Return the [x, y] coordinate for the center point of the cell that contains the specified text.  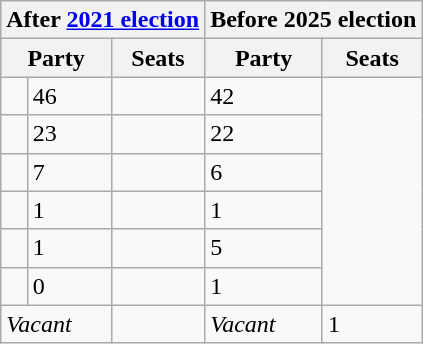
5 [264, 248]
Before 2025 election [314, 20]
0 [69, 286]
42 [264, 96]
6 [264, 172]
23 [69, 134]
46 [69, 96]
22 [264, 134]
7 [69, 172]
After 2021 election [103, 20]
